From the cell containing the given text, extract its center point as (X, Y) coordinate. 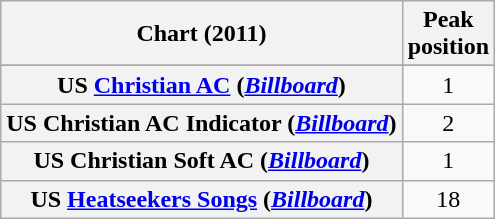
US Christian Soft AC (Billboard) (202, 161)
US Heatseekers Songs (Billboard) (202, 199)
Chart (2011) (202, 34)
US Christian AC (Billboard) (202, 85)
18 (448, 199)
Peak position (448, 34)
US Christian AC Indicator (Billboard) (202, 123)
2 (448, 123)
